Scan for the cell matching the given text and deliver its [x, y] coordinate at center. 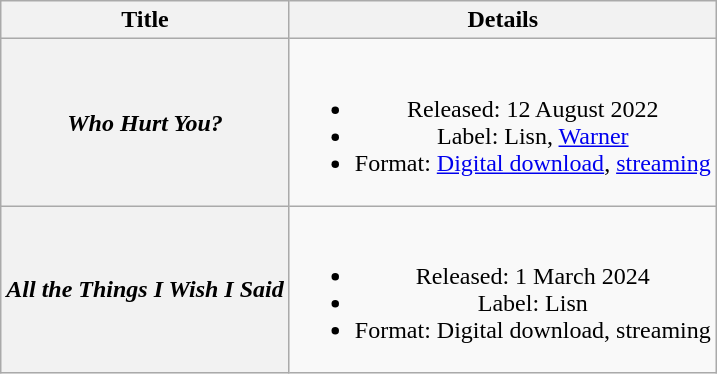
Who Hurt You? [146, 122]
Title [146, 20]
All the Things I Wish I Said [146, 290]
Released: 1 March 2024Label: LisnFormat: Digital download, streaming [502, 290]
Released: 12 August 2022Label: Lisn, WarnerFormat: Digital download, streaming [502, 122]
Details [502, 20]
